Search for the cell housing the specified text and yield its (X, Y) center coordinate. 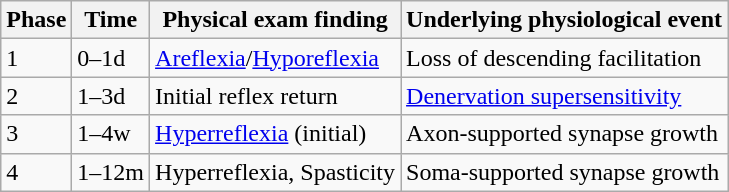
1–4w (111, 134)
1 (36, 58)
Axon-supported synapse growth (564, 134)
Hyperreflexia, Spasticity (276, 172)
3 (36, 134)
2 (36, 96)
4 (36, 172)
Hyperreflexia (initial) (276, 134)
Soma-supported synapse growth (564, 172)
Underlying physiological event (564, 20)
Physical exam finding (276, 20)
0–1d (111, 58)
Loss of descending facilitation (564, 58)
Initial reflex return (276, 96)
1–3d (111, 96)
1–12m (111, 172)
Areflexia/Hyporeflexia (276, 58)
Phase (36, 20)
Time (111, 20)
Denervation supersensitivity (564, 96)
